Provide the [x, y] coordinate of the cell's center where the given text is located.  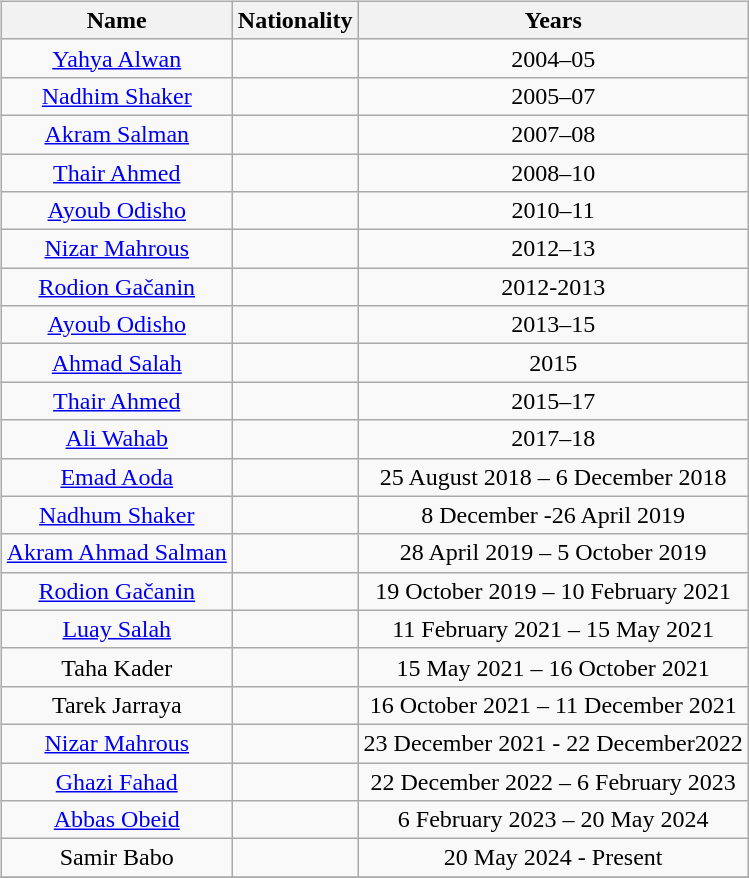
22 December 2022 – 6 February 2023 [553, 781]
23 December 2021 - 22 December2022 [553, 743]
15 May 2021 – 16 October 2021 [553, 667]
Name [116, 20]
Luay Salah [116, 629]
2010–11 [553, 211]
Nadhum Shaker [116, 515]
2004–05 [553, 58]
2017–18 [553, 439]
Akram Ahmad Salman [116, 553]
2012–13 [553, 249]
2015 [553, 363]
Ghazi Fahad [116, 781]
2008–10 [553, 173]
Akram Salman [116, 134]
28 April 2019 – 5 October 2019 [553, 553]
Years [553, 20]
2007–08 [553, 134]
19 October 2019 – 10 February 2021 [553, 591]
2015–17 [553, 401]
Yahya Alwan [116, 58]
16 October 2021 – 11 December 2021 [553, 705]
6 February 2023 – 20 May 2024 [553, 820]
Ahmad Salah [116, 363]
2005–07 [553, 96]
Nationality [295, 20]
Abbas Obeid [116, 820]
25 August 2018 – 6 December 2018 [553, 477]
20 May 2024 - Present [553, 858]
Ali Wahab [116, 439]
Tarek Jarraya [116, 705]
2013–15 [553, 325]
8 December -26 April 2019 [553, 515]
Taha Kader [116, 667]
11 February 2021 – 15 May 2021 [553, 629]
Emad Aoda [116, 477]
Samir Babo [116, 858]
2012-2013 [553, 287]
Nadhim Shaker [116, 96]
